Scan for the cell matching the given text and deliver its (x, y) coordinate at center. 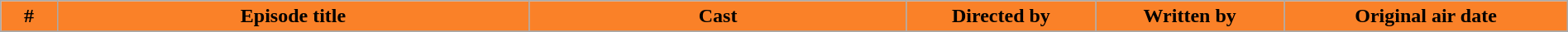
Directed by (1001, 16)
Original air date (1426, 16)
Cast (718, 16)
# (29, 16)
Written by (1190, 16)
Episode title (293, 16)
